Search for the cell housing the specified text and yield its (X, Y) center coordinate. 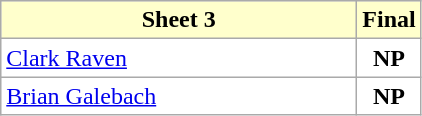
Clark Raven (179, 58)
Final (389, 20)
Sheet 3 (179, 20)
Brian Galebach (179, 96)
